From the cell containing the given text, extract its center point as [x, y] coordinate. 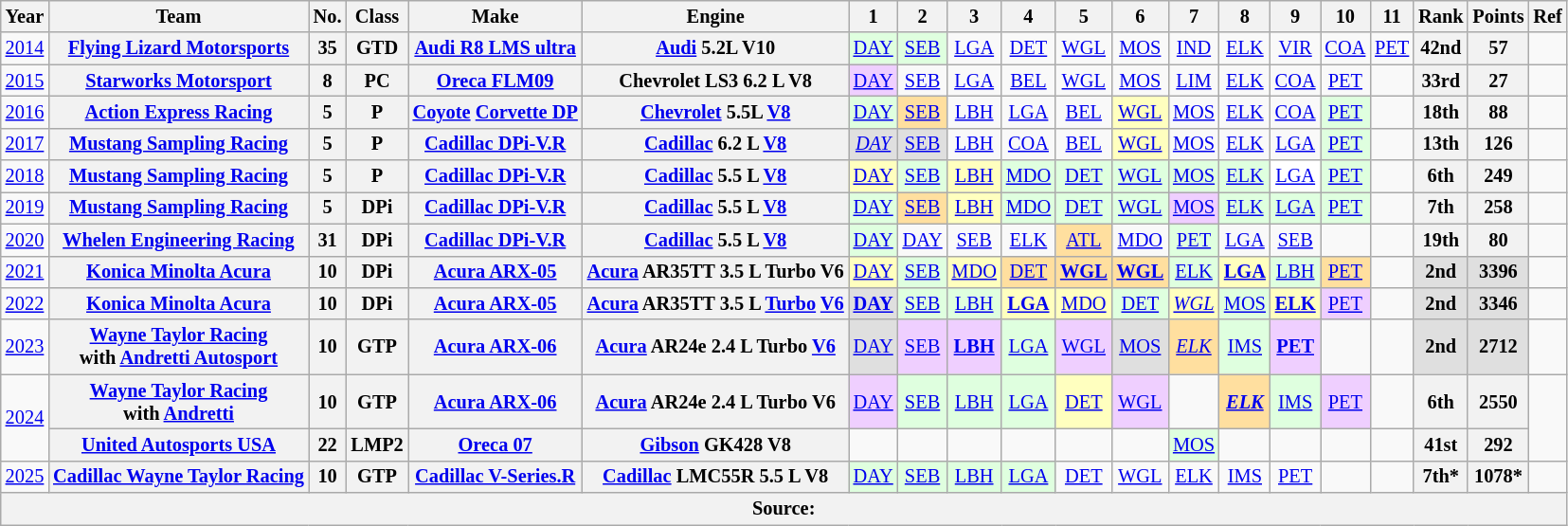
PC [377, 81]
Class [377, 16]
292 [1498, 444]
Cadillac V-Series.R [496, 477]
Ref [1547, 16]
Whelen Engineering Racing [178, 240]
2017 [25, 144]
3 [974, 16]
258 [1498, 208]
2025 [25, 477]
7th [1440, 208]
35 [328, 48]
249 [1498, 176]
Starworks Motorsport [178, 81]
Team [178, 16]
Wayne Taylor Racingwith Andretti Autosport [178, 347]
LMP2 [377, 444]
IND [1194, 48]
Flying Lizard Motorsports [178, 48]
Cadillac 6.2 L V8 [716, 144]
3396 [1498, 272]
Audi 5.2L V10 [716, 48]
126 [1498, 144]
4 [1029, 16]
27 [1498, 81]
3346 [1498, 303]
Oreca FLM09 [496, 81]
2024 [25, 417]
Cadillac Wayne Taylor Racing [178, 477]
88 [1498, 112]
Coyote Corvette DP [496, 112]
LIM [1194, 81]
Make [496, 16]
2022 [25, 303]
Action Express Racing [178, 112]
19th [1440, 240]
2023 [25, 347]
Year [25, 16]
13th [1440, 144]
Cadillac LMC55R 5.5 L V8 [716, 477]
6 [1141, 16]
33rd [1440, 81]
Chevrolet 5.5L V8 [716, 112]
Wayne Taylor Racingwith Andretti [178, 402]
Engine [716, 16]
31 [328, 240]
1 [874, 16]
2020 [25, 240]
2021 [25, 272]
2016 [25, 112]
2015 [25, 81]
18th [1440, 112]
United Autosports USA [178, 444]
VIR [1296, 48]
7 [1194, 16]
Chevrolet LS3 6.2 L V8 [716, 81]
9 [1296, 16]
Oreca 07 [496, 444]
No. [328, 16]
2712 [1498, 347]
Source: [784, 509]
2014 [25, 48]
GTD [377, 48]
2019 [25, 208]
2550 [1498, 402]
11 [1392, 16]
42nd [1440, 48]
57 [1498, 48]
2018 [25, 176]
Audi R8 LMS ultra [496, 48]
22 [328, 444]
7th* [1440, 477]
Points [1498, 16]
80 [1498, 240]
Rank [1440, 16]
2 [923, 16]
1078* [1498, 477]
41st [1440, 444]
ATL [1084, 240]
Gibson GK428 V8 [716, 444]
